Provide the (x, y) coordinate of the cell's center where the given text is located.  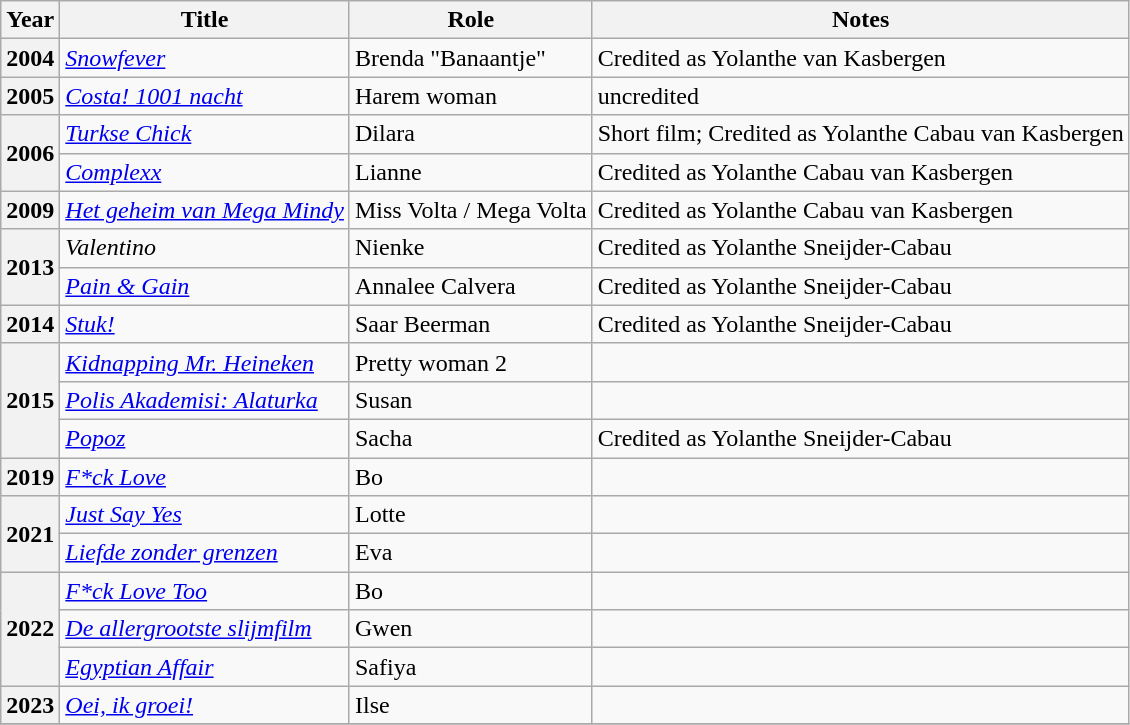
2023 (30, 705)
Pain & Gain (205, 286)
Liefde zonder grenzen (205, 553)
uncredited (860, 96)
Susan (470, 400)
2021 (30, 534)
Polis Akademisi: Alaturka (205, 400)
2019 (30, 477)
Pretty woman 2 (470, 362)
Costa! 1001 nacht (205, 96)
F*ck Love (205, 477)
Ilse (470, 705)
Oei, ik groei! (205, 705)
2005 (30, 96)
Kidnapping Mr. Heineken (205, 362)
Complexx (205, 172)
Egyptian Affair (205, 667)
Miss Volta / Mega Volta (470, 210)
Lianne (470, 172)
2015 (30, 400)
De allergrootste slijmfilm (205, 629)
2004 (30, 58)
Title (205, 20)
Role (470, 20)
F*ck Love Too (205, 591)
2014 (30, 324)
2009 (30, 210)
Turkse Chick (205, 134)
2022 (30, 629)
Notes (860, 20)
Het geheim van Mega Mindy (205, 210)
Safiya (470, 667)
Popoz (205, 438)
Lotte (470, 515)
Gwen (470, 629)
Year (30, 20)
Dilara (470, 134)
Eva (470, 553)
Harem woman (470, 96)
2013 (30, 267)
Just Say Yes (205, 515)
Stuk! (205, 324)
Sacha (470, 438)
Short film; Credited as Yolanthe Cabau van Kasbergen (860, 134)
Nienke (470, 248)
Brenda "Banaantje" (470, 58)
Valentino (205, 248)
Saar Beerman (470, 324)
Snowfever (205, 58)
2006 (30, 153)
Annalee Calvera (470, 286)
Credited as Yolanthe van Kasbergen (860, 58)
